Find where the given text appears and provide that cell's center as [x, y] coordinate. 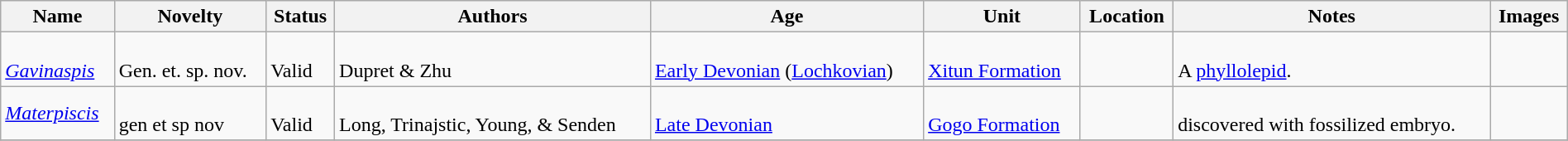
gen et sp nov [190, 113]
Late Devonian [786, 113]
Long, Trinajstic, Young, & Senden [493, 113]
Novelty [190, 17]
Age [786, 17]
Name [58, 17]
Notes [1331, 17]
Gen. et. sp. nov. [190, 60]
Location [1126, 17]
Status [301, 17]
Early Devonian (Lochkovian) [786, 60]
discovered with fossilized embryo. [1331, 113]
Authors [493, 17]
Dupret & Zhu [493, 60]
Images [1528, 17]
A phyllolepid. [1331, 60]
Xitun Formation [1002, 60]
Unit [1002, 17]
Gavinaspis [58, 60]
Gogo Formation [1002, 113]
Materpiscis [58, 113]
